Scan for the cell matching the given text and deliver its (X, Y) coordinate at center. 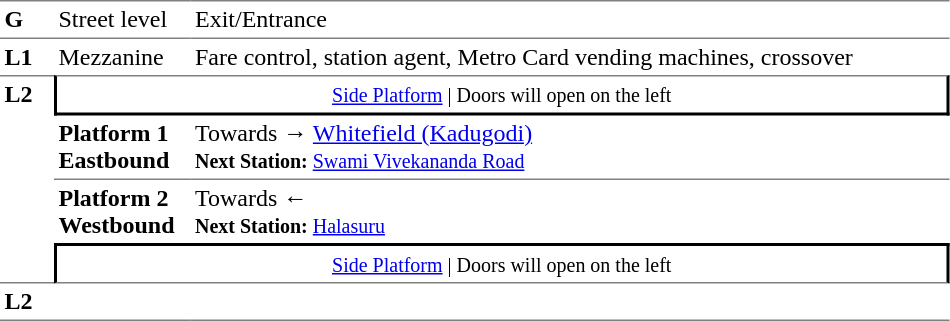
Exit/Entrance (570, 20)
Platform 1Eastbound (122, 148)
L2 (27, 179)
G (27, 20)
L1 (27, 57)
Street level (122, 20)
Towards → Whitefield (Kadugodi)Next Station: Swami Vivekananda Road (570, 148)
Towards ← Next Station: Halasuru (570, 212)
Platform 2 Westbound (122, 212)
Fare control, station agent, Metro Card vending machines, crossover (570, 57)
Mezzanine (122, 57)
